For the text-containing cell, return its midpoint in [X, Y] coordinate format. 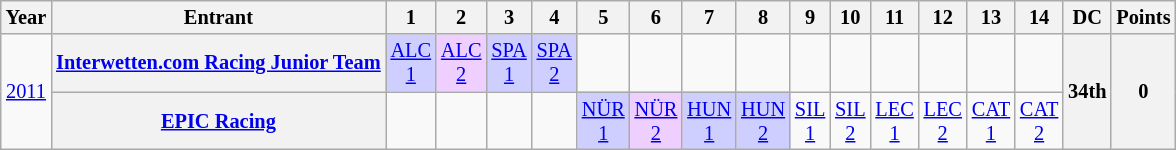
14 [1039, 17]
LEC2 [943, 121]
2 [461, 17]
11 [894, 17]
5 [604, 17]
SIL1 [810, 121]
EPIC Racing [218, 121]
Entrant [218, 17]
9 [810, 17]
1 [411, 17]
ALC1 [411, 63]
SPA1 [508, 63]
Points [1143, 17]
13 [991, 17]
4 [554, 17]
SPA2 [554, 63]
3 [508, 17]
Interwetten.com Racing Junior Team [218, 63]
10 [850, 17]
0 [1143, 92]
NÜR2 [656, 121]
8 [763, 17]
7 [709, 17]
CAT1 [991, 121]
HUN1 [709, 121]
SIL2 [850, 121]
2011 [26, 92]
Year [26, 17]
NÜR1 [604, 121]
12 [943, 17]
DC [1087, 17]
CAT2 [1039, 121]
HUN2 [763, 121]
LEC1 [894, 121]
34th [1087, 92]
6 [656, 17]
ALC2 [461, 63]
